From the cell containing the given text, extract its center point as [x, y] coordinate. 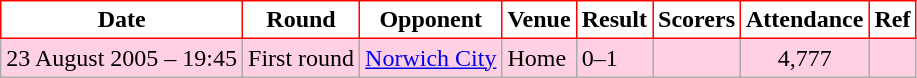
23 August 2005 – 19:45 [122, 58]
4,777 [805, 58]
Scorers [697, 20]
Venue [539, 20]
Opponent [431, 20]
Attendance [805, 20]
Norwich City [431, 58]
Result [614, 20]
First round [302, 58]
0–1 [614, 58]
Ref [892, 20]
Date [122, 20]
Round [302, 20]
Home [539, 58]
